Extract the [x, y] coordinate from the center of the cell holding the provided text.  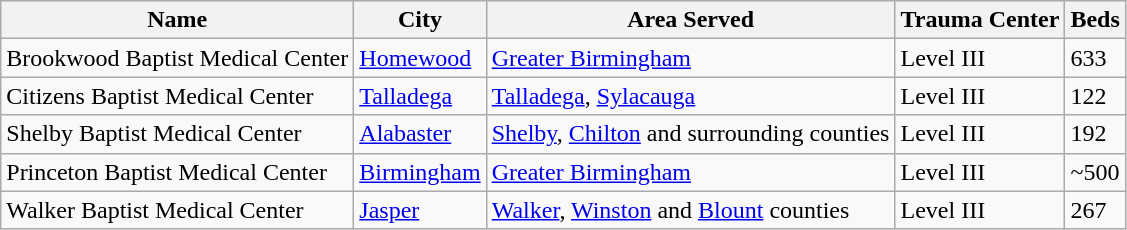
Talladega [420, 96]
Talladega, Sylacauga [690, 96]
192 [1095, 134]
Homewood [420, 58]
122 [1095, 96]
633 [1095, 58]
Beds [1095, 20]
City [420, 20]
Citizens Baptist Medical Center [178, 96]
Name [178, 20]
Jasper [420, 210]
Brookwood Baptist Medical Center [178, 58]
~500 [1095, 172]
Alabaster [420, 134]
Princeton Baptist Medical Center [178, 172]
Walker, Winston and Blount counties [690, 210]
Birmingham [420, 172]
Shelby, Chilton and surrounding counties [690, 134]
Trauma Center [980, 20]
Area Served [690, 20]
Walker Baptist Medical Center [178, 210]
267 [1095, 210]
Shelby Baptist Medical Center [178, 134]
